Capture the cell that displays the provided text and extract its [x, y] central coordinate. 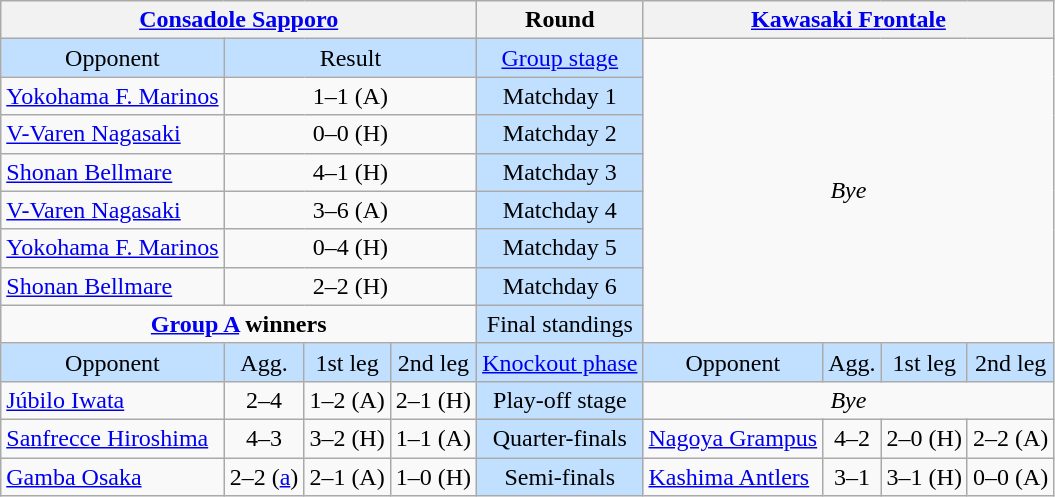
Semi-finals [560, 477]
Result [350, 58]
4–1 (H) [350, 172]
Kawasaki Frontale [848, 20]
2–2 (a) [264, 477]
Kashima Antlers [733, 477]
3–1 (H) [924, 477]
Gamba Osaka [112, 477]
Sanfrecce Hiroshima [112, 438]
Group A winners [239, 324]
3–2 (H) [347, 438]
4–3 [264, 438]
2–2 (A) [1010, 438]
Round [560, 20]
Matchday 3 [560, 172]
Group stage [560, 58]
4–2 [852, 438]
Matchday 5 [560, 248]
Nagoya Grampus [733, 438]
Quarter-finals [560, 438]
Matchday 2 [560, 134]
Matchday 4 [560, 210]
Final standings [560, 324]
3–6 (A) [350, 210]
Play-off stage [560, 400]
1–0 (H) [433, 477]
0–0 (A) [1010, 477]
0–0 (H) [350, 134]
Júbilo Iwata [112, 400]
Matchday 6 [560, 286]
2–2 (H) [350, 286]
1–2 (A) [347, 400]
Matchday 1 [560, 96]
3–1 [852, 477]
2–1 (H) [433, 400]
Knockout phase [560, 362]
2–4 [264, 400]
Consadole Sapporo [239, 20]
2–1 (A) [347, 477]
0–4 (H) [350, 248]
2–0 (H) [924, 438]
